For the text-containing cell, return its midpoint in [X, Y] coordinate format. 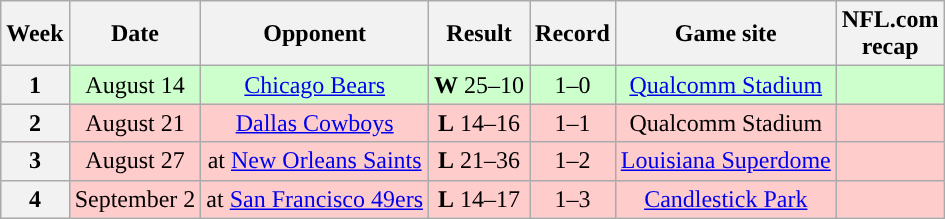
Dallas Cowboys [315, 123]
Candlestick Park [726, 199]
Record [573, 34]
August 27 [135, 161]
Chicago Bears [315, 85]
Date [135, 34]
Result [480, 34]
August 21 [135, 123]
W 25–10 [480, 85]
September 2 [135, 199]
Opponent [315, 34]
Week [35, 34]
NFL.comrecap [890, 34]
4 [35, 199]
3 [35, 161]
1 [35, 85]
1–0 [573, 85]
Game site [726, 34]
L 14–17 [480, 199]
2 [35, 123]
L 14–16 [480, 123]
at New Orleans Saints [315, 161]
August 14 [135, 85]
1–3 [573, 199]
L 21–36 [480, 161]
Louisiana Superdome [726, 161]
at San Francisco 49ers [315, 199]
1–1 [573, 123]
1–2 [573, 161]
